Detect which cell encompasses the target text, then output its (X, Y) center coordinate. 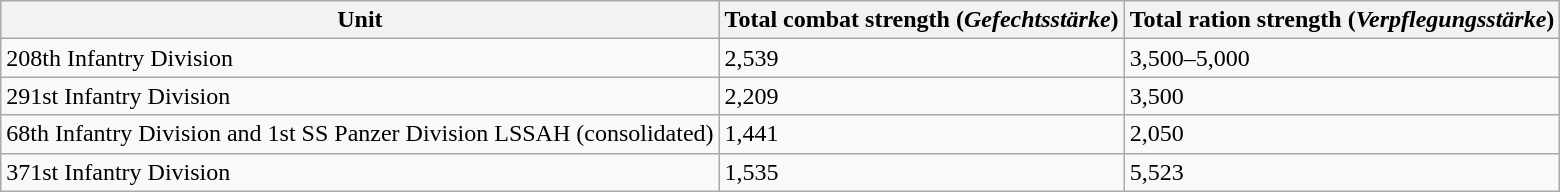
68th Infantry Division and 1st SS Panzer Division LSSAH (consolidated) (360, 134)
1,535 (922, 172)
291st Infantry Division (360, 96)
3,500 (1342, 96)
371st Infantry Division (360, 172)
5,523 (1342, 172)
2,209 (922, 96)
Total combat strength (Gefechtsstärke) (922, 20)
2,050 (1342, 134)
Unit (360, 20)
1,441 (922, 134)
3,500–5,000 (1342, 58)
2,539 (922, 58)
Total ration strength (Verpflegungsstärke) (1342, 20)
208th Infantry Division (360, 58)
